Determine the [x, y] coordinate at the center of the cell enclosing the given text.  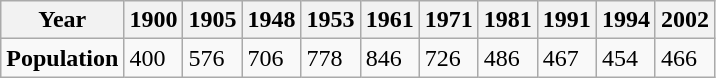
Population [62, 58]
726 [448, 58]
576 [212, 58]
1900 [154, 20]
400 [154, 58]
1991 [566, 20]
1905 [212, 20]
1948 [272, 20]
Year [62, 20]
467 [566, 58]
846 [390, 58]
778 [330, 58]
486 [508, 58]
1953 [330, 20]
454 [626, 58]
466 [684, 58]
1981 [508, 20]
1994 [626, 20]
1961 [390, 20]
1971 [448, 20]
706 [272, 58]
2002 [684, 20]
